Pinpoint the cell where the given text exists, returning its [X, Y] midpoint coordinate. 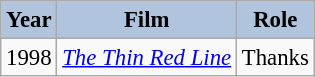
Role [275, 20]
Film [147, 20]
1998 [29, 58]
Year [29, 20]
The Thin Red Line [147, 58]
Thanks [275, 58]
